Extract the [X, Y] coordinate from the center of the cell holding the provided text.  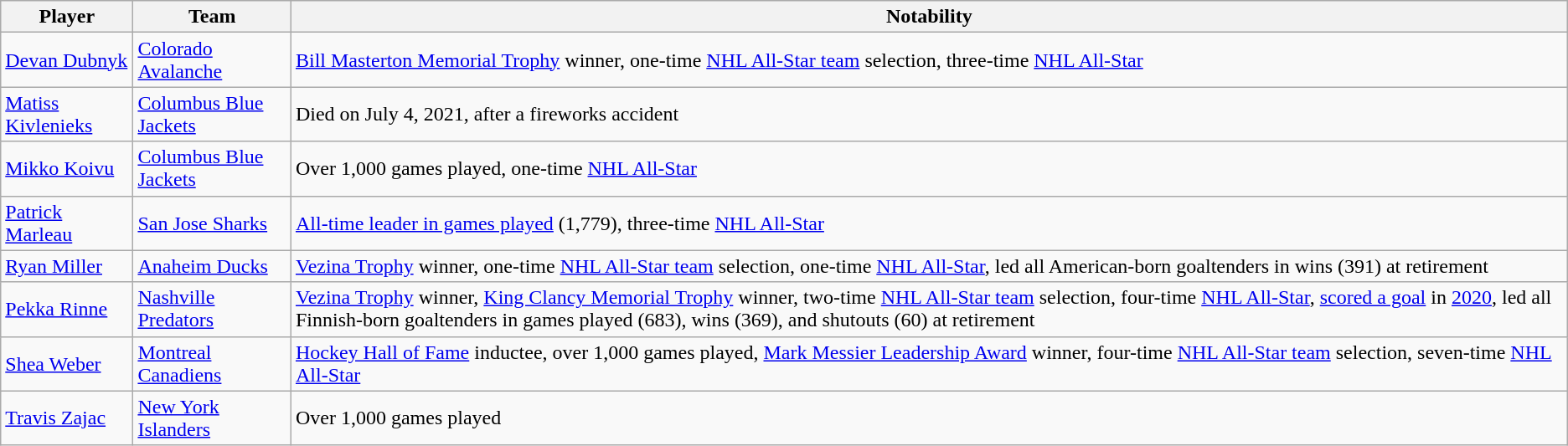
Shea Weber [67, 363]
Notability [929, 17]
Vezina Trophy winner, one-time NHL All-Star team selection, one-time NHL All-Star, led all American-born goaltenders in wins (391) at retirement [929, 266]
Over 1,000 games played [929, 418]
Anaheim Ducks [213, 266]
Matiss Kivlenieks [67, 114]
Player [67, 17]
New York Islanders [213, 418]
Died on July 4, 2021, after a fireworks accident [929, 114]
Over 1,000 games played, one-time NHL All-Star [929, 169]
Montreal Canadiens [213, 363]
Ryan Miller [67, 266]
Nashville Predators [213, 310]
Devan Dubnyk [67, 60]
San Jose Sharks [213, 223]
Travis Zajac [67, 418]
All-time leader in games played (1,779), three-time NHL All-Star [929, 223]
Bill Masterton Memorial Trophy winner, one-time NHL All-Star team selection, three-time NHL All-Star [929, 60]
Pekka Rinne [67, 310]
Colorado Avalanche [213, 60]
Mikko Koivu [67, 169]
Patrick Marleau [67, 223]
Team [213, 17]
